Detect which cell encompasses the target text, then output its (x, y) center coordinate. 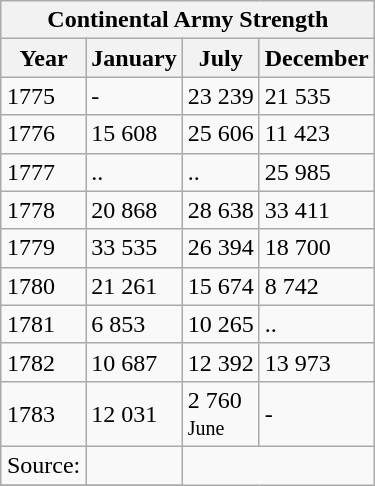
July (220, 58)
26 394 (220, 248)
1783 (43, 414)
1779 (43, 248)
21 535 (316, 96)
15 608 (134, 134)
1776 (43, 134)
1781 (43, 324)
12 392 (220, 362)
10 687 (134, 362)
1780 (43, 286)
1775 (43, 96)
1777 (43, 172)
25 606 (220, 134)
Continental Army Strength (188, 20)
6 853 (134, 324)
13 973 (316, 362)
23 239 (220, 96)
25 985 (316, 172)
11 423 (316, 134)
January (134, 58)
12 031 (134, 414)
20 868 (134, 210)
Source: (43, 465)
2 760June (220, 414)
December (316, 58)
Year (43, 58)
8 742 (316, 286)
18 700 (316, 248)
33 535 (134, 248)
15 674 (220, 286)
1782 (43, 362)
1778 (43, 210)
28 638 (220, 210)
33 411 (316, 210)
21 261 (134, 286)
10 265 (220, 324)
